Search for the cell housing the specified text and yield its (x, y) center coordinate. 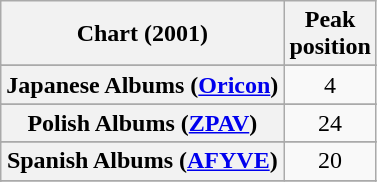
4 (330, 85)
24 (330, 123)
Japanese Albums (Oricon) (142, 85)
Chart (2001) (142, 34)
Polish Albums (ZPAV) (142, 123)
Peakposition (330, 34)
20 (330, 161)
Spanish Albums (AFYVE) (142, 161)
